Identify which cell holds the provided text, then report its (x, y) central coordinate. 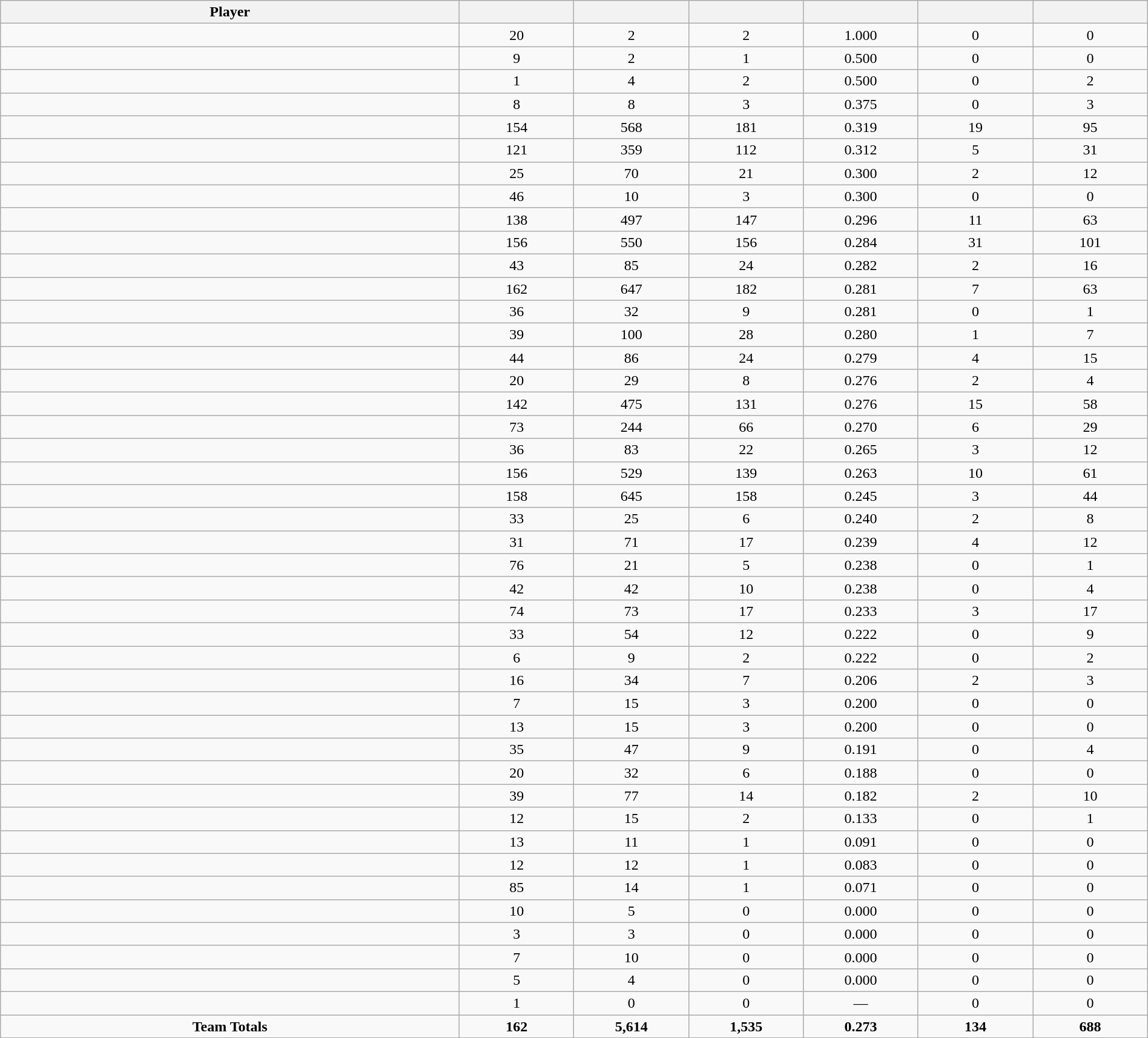
74 (517, 611)
43 (517, 265)
645 (631, 496)
0.265 (861, 450)
0.375 (861, 104)
138 (517, 219)
100 (631, 335)
1,535 (746, 1026)
154 (517, 127)
5,614 (631, 1026)
529 (631, 473)
0.279 (861, 358)
101 (1090, 242)
95 (1090, 127)
142 (517, 404)
0.273 (861, 1026)
0.245 (861, 496)
71 (631, 542)
35 (517, 750)
70 (631, 173)
497 (631, 219)
19 (975, 127)
28 (746, 335)
0.284 (861, 242)
0.312 (861, 150)
112 (746, 150)
359 (631, 150)
— (861, 1003)
76 (517, 565)
0.182 (861, 796)
147 (746, 219)
134 (975, 1026)
0.206 (861, 681)
0.319 (861, 127)
647 (631, 289)
1.000 (861, 35)
66 (746, 427)
181 (746, 127)
83 (631, 450)
0.270 (861, 427)
47 (631, 750)
77 (631, 796)
Player (230, 12)
61 (1090, 473)
131 (746, 404)
34 (631, 681)
0.296 (861, 219)
0.071 (861, 888)
0.233 (861, 611)
58 (1090, 404)
0.280 (861, 335)
Team Totals (230, 1026)
46 (517, 196)
688 (1090, 1026)
86 (631, 358)
0.188 (861, 773)
139 (746, 473)
0.263 (861, 473)
0.091 (861, 842)
0.083 (861, 865)
22 (746, 450)
54 (631, 634)
0.240 (861, 519)
550 (631, 242)
0.133 (861, 819)
0.191 (861, 750)
0.282 (861, 265)
0.239 (861, 542)
568 (631, 127)
121 (517, 150)
244 (631, 427)
182 (746, 289)
475 (631, 404)
